Detect which cell encompasses the target text, then output its (X, Y) center coordinate. 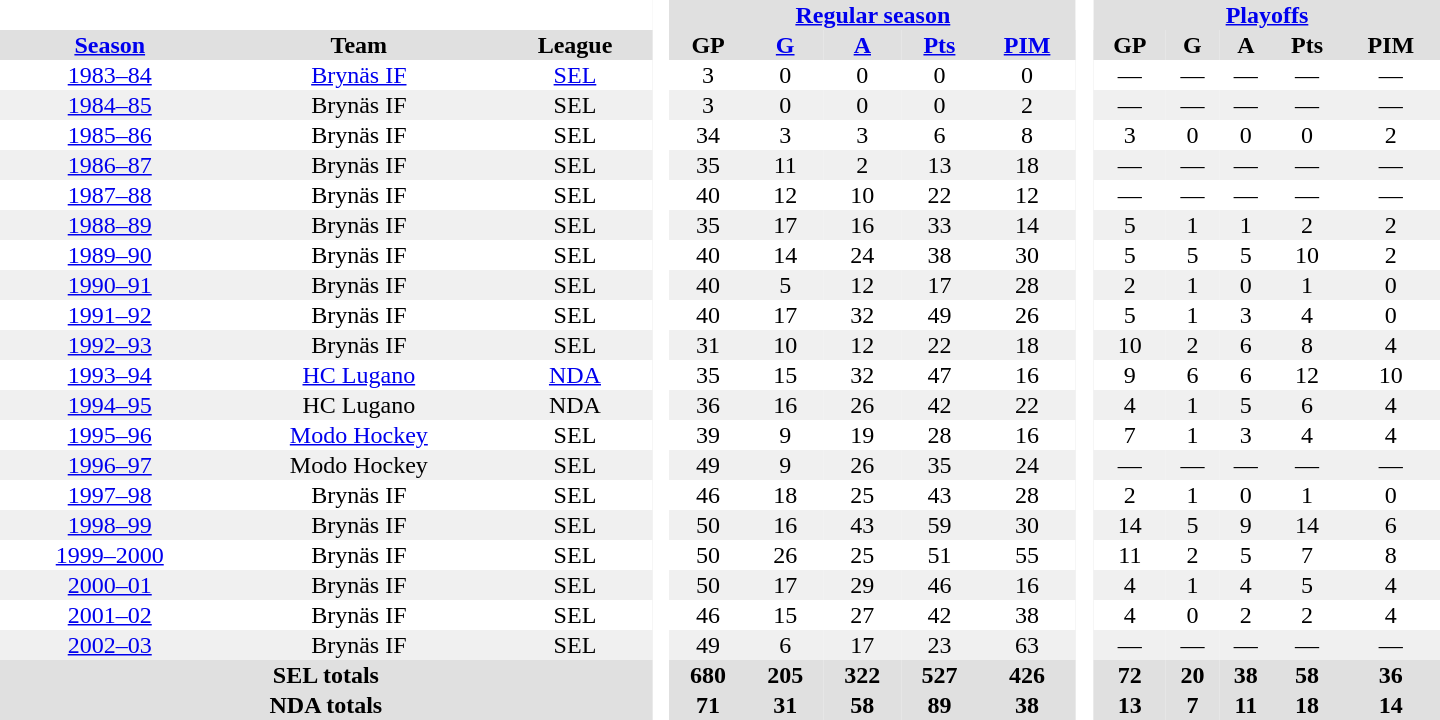
33 (940, 225)
71 (708, 705)
527 (940, 675)
NDA totals (326, 705)
Team (358, 45)
2002–03 (110, 645)
1986–87 (110, 165)
27 (862, 615)
63 (1027, 645)
322 (862, 675)
34 (708, 135)
51 (940, 555)
59 (940, 525)
1993–94 (110, 375)
1992–93 (110, 345)
SEL totals (326, 675)
20 (1192, 675)
23 (940, 645)
426 (1027, 675)
19 (862, 435)
1994–95 (110, 405)
55 (1027, 555)
39 (708, 435)
680 (708, 675)
1988–89 (110, 225)
1983–84 (110, 75)
1991–92 (110, 315)
1985–86 (110, 135)
1984–85 (110, 105)
29 (862, 585)
1995–96 (110, 435)
2000–01 (110, 585)
1997–98 (110, 495)
89 (940, 705)
1999–2000 (110, 555)
205 (786, 675)
2001–02 (110, 615)
Regular season (874, 15)
72 (1130, 675)
Playoffs (1267, 15)
League (575, 45)
1996–97 (110, 465)
Season (110, 45)
1990–91 (110, 285)
1989–90 (110, 255)
47 (940, 375)
1987–88 (110, 195)
1998–99 (110, 525)
